Output the (x, y) coordinate of the center of the cell containing the given text.  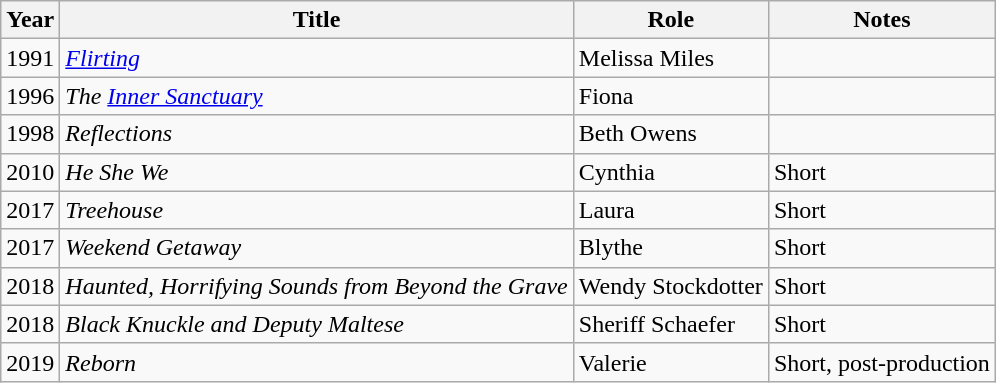
Laura (670, 210)
Reborn (316, 362)
2019 (30, 362)
Melissa Miles (670, 58)
Year (30, 20)
1996 (30, 96)
2010 (30, 172)
1991 (30, 58)
Blythe (670, 248)
Role (670, 20)
Treehouse (316, 210)
Weekend Getaway (316, 248)
Wendy Stockdotter (670, 286)
He She We (316, 172)
Short, post-production (882, 362)
Sheriff Schaefer (670, 324)
Reflections (316, 134)
Flirting (316, 58)
The Inner Sanctuary (316, 96)
Fiona (670, 96)
Haunted, Horrifying Sounds from Beyond the Grave (316, 286)
Notes (882, 20)
Black Knuckle and Deputy Maltese (316, 324)
Beth Owens (670, 134)
Cynthia (670, 172)
1998 (30, 134)
Title (316, 20)
Valerie (670, 362)
